Determine the (X, Y) coordinate at the center of the cell enclosing the given text.  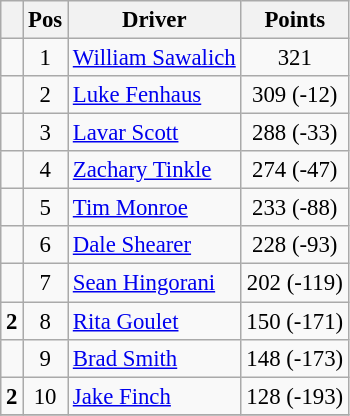
321 (294, 58)
Brad Smith (155, 358)
William Sawalich (155, 58)
1 (46, 58)
Luke Fenhaus (155, 95)
Lavar Scott (155, 133)
Tim Monroe (155, 208)
Jake Finch (155, 396)
202 (-119) (294, 283)
10 (46, 396)
148 (-173) (294, 358)
274 (-47) (294, 170)
9 (46, 358)
228 (-93) (294, 245)
233 (-88) (294, 208)
309 (-12) (294, 95)
150 (-171) (294, 321)
Dale Shearer (155, 245)
288 (-33) (294, 133)
Rita Goulet (155, 321)
8 (46, 321)
5 (46, 208)
3 (46, 133)
Points (294, 20)
4 (46, 170)
Driver (155, 20)
Pos (46, 20)
128 (-193) (294, 396)
Sean Hingorani (155, 283)
7 (46, 283)
6 (46, 245)
Zachary Tinkle (155, 170)
